Extract the (X, Y) coordinate from the center of the cell holding the provided text.  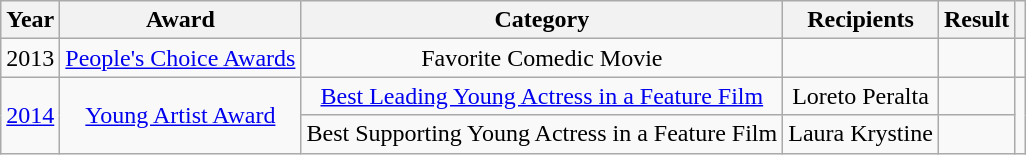
Laura Krystine (861, 134)
2013 (30, 58)
Result (976, 20)
2014 (30, 115)
Best Leading Young Actress in a Feature Film (542, 96)
Loreto Peralta (861, 96)
Recipients (861, 20)
Category (542, 20)
Year (30, 20)
People's Choice Awards (180, 58)
Favorite Comedic Movie (542, 58)
Young Artist Award (180, 115)
Best Supporting Young Actress in a Feature Film (542, 134)
Award (180, 20)
